Scan for the cell matching the given text and deliver its [X, Y] coordinate at center. 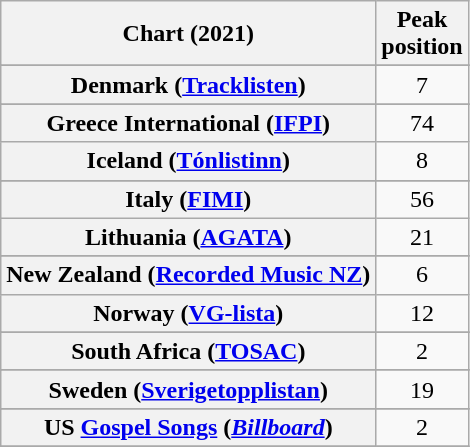
Italy (FIMI) [188, 199]
21 [422, 237]
7 [422, 85]
New Zealand (Recorded Music NZ) [188, 275]
Norway (VG-lista) [188, 313]
74 [422, 123]
19 [422, 389]
Greece International (IFPI) [188, 123]
56 [422, 199]
Chart (2021) [188, 34]
Denmark (Tracklisten) [188, 85]
Lithuania (AGATA) [188, 237]
Peakposition [422, 34]
Iceland (Tónlistinn) [188, 161]
US Gospel Songs (Billboard) [188, 427]
6 [422, 275]
Sweden (Sverigetopplistan) [188, 389]
8 [422, 161]
12 [422, 313]
South Africa (TOSAC) [188, 351]
